Extract the [X, Y] coordinate from the center of the cell holding the provided text.  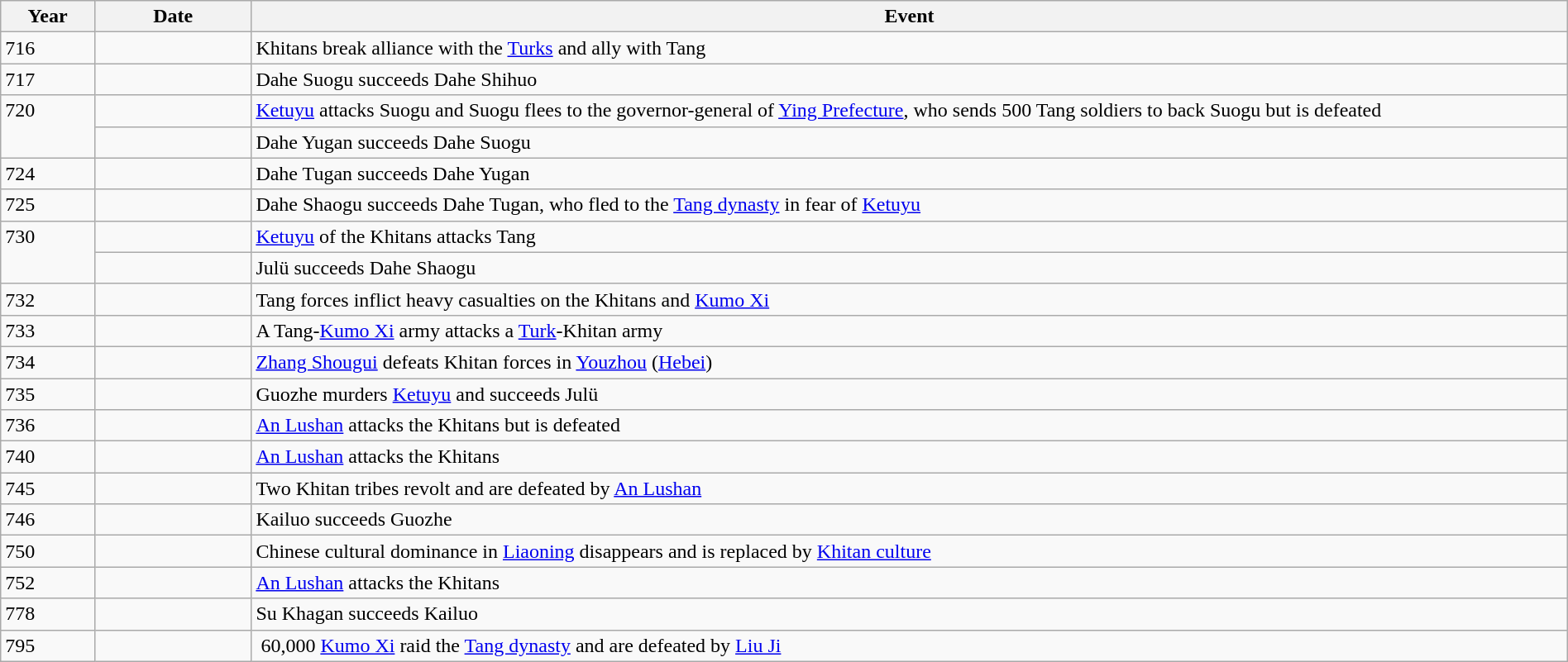
Su Khagan succeeds Kailuo [910, 614]
Dahe Shaogu succeeds Dahe Tugan, who fled to the Tang dynasty in fear of Ketuyu [910, 205]
730 [48, 252]
Year [48, 17]
Chinese cultural dominance in Liaoning disappears and is replaced by Khitan culture [910, 551]
716 [48, 48]
734 [48, 362]
Ketuyu of the Khitans attacks Tang [910, 236]
A Tang-Kumo Xi army attacks a Turk-Khitan army [910, 331]
Guozhe murders Ketuyu and succeeds Julü [910, 394]
720 [48, 126]
724 [48, 174]
Zhang Shougui defeats Khitan forces in Youzhou (Hebei) [910, 362]
778 [48, 614]
Dahe Suogu succeeds Dahe Shihuo [910, 79]
An Lushan attacks the Khitans but is defeated [910, 426]
736 [48, 426]
735 [48, 394]
Dahe Yugan succeeds Dahe Suogu [910, 142]
732 [48, 299]
Event [910, 17]
Date [172, 17]
740 [48, 457]
725 [48, 205]
752 [48, 583]
Dahe Tugan succeeds Dahe Yugan [910, 174]
Tang forces inflict heavy casualties on the Khitans and Kumo Xi [910, 299]
Julü succeeds Dahe Shaogu [910, 268]
795 [48, 645]
60,000 Kumo Xi raid the Tang dynasty and are defeated by Liu Ji [910, 645]
Kailuo succeeds Guozhe [910, 520]
733 [48, 331]
Khitans break alliance with the Turks and ally with Tang [910, 48]
Ketuyu attacks Suogu and Suogu flees to the governor-general of Ying Prefecture, who sends 500 Tang soldiers to back Suogu but is defeated [910, 111]
746 [48, 520]
717 [48, 79]
Two Khitan tribes revolt and are defeated by An Lushan [910, 488]
750 [48, 551]
745 [48, 488]
